Return (x, y) of the center of cell containing provided text 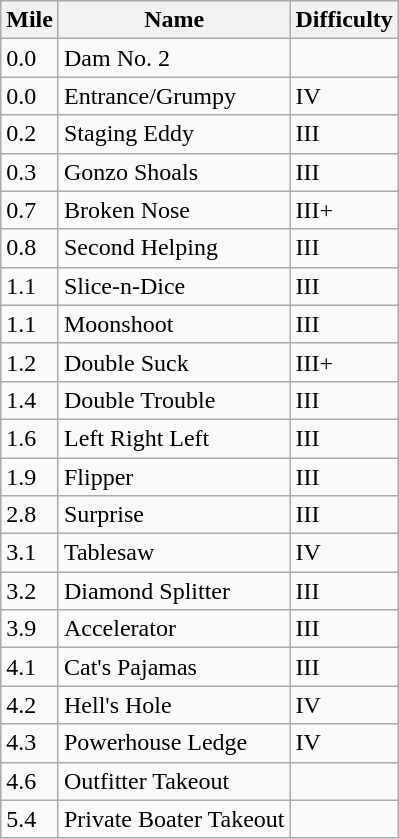
Dam No. 2 (174, 58)
Private Boater Takeout (174, 819)
Double Suck (174, 362)
Cat's Pajamas (174, 667)
0.3 (30, 172)
Powerhouse Ledge (174, 743)
0.8 (30, 248)
3.2 (30, 591)
1.9 (30, 477)
Staging Eddy (174, 134)
2.8 (30, 515)
5.4 (30, 819)
Broken Nose (174, 210)
Mile (30, 20)
Accelerator (174, 629)
Double Trouble (174, 400)
Second Helping (174, 248)
Hell's Hole (174, 705)
Outfitter Takeout (174, 781)
Surprise (174, 515)
4.2 (30, 705)
4.1 (30, 667)
Flipper (174, 477)
Entrance/Grumpy (174, 96)
4.3 (30, 743)
Tablesaw (174, 553)
4.6 (30, 781)
Moonshoot (174, 324)
Gonzo Shoals (174, 172)
1.4 (30, 400)
Slice-n-Dice (174, 286)
Name (174, 20)
3.9 (30, 629)
Difficulty (344, 20)
Diamond Splitter (174, 591)
0.7 (30, 210)
Left Right Left (174, 438)
1.6 (30, 438)
3.1 (30, 553)
0.2 (30, 134)
1.2 (30, 362)
